Locate the cell with the specified text and output its (x, y) center coordinate. 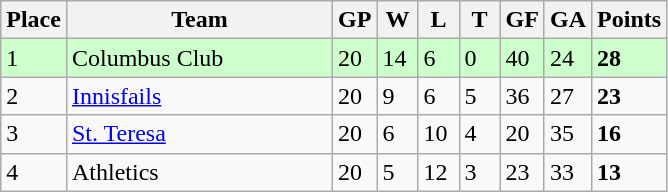
Athletics (199, 172)
12 (438, 172)
L (438, 20)
T (480, 20)
27 (568, 96)
Points (630, 20)
36 (522, 96)
16 (630, 134)
Columbus Club (199, 58)
GF (522, 20)
14 (398, 58)
33 (568, 172)
1 (34, 58)
9 (398, 96)
24 (568, 58)
W (398, 20)
35 (568, 134)
GA (568, 20)
0 (480, 58)
Place (34, 20)
40 (522, 58)
GP (355, 20)
Innisfails (199, 96)
St. Teresa (199, 134)
13 (630, 172)
10 (438, 134)
2 (34, 96)
Team (199, 20)
28 (630, 58)
